Detect which cell encompasses the target text, then output its [x, y] center coordinate. 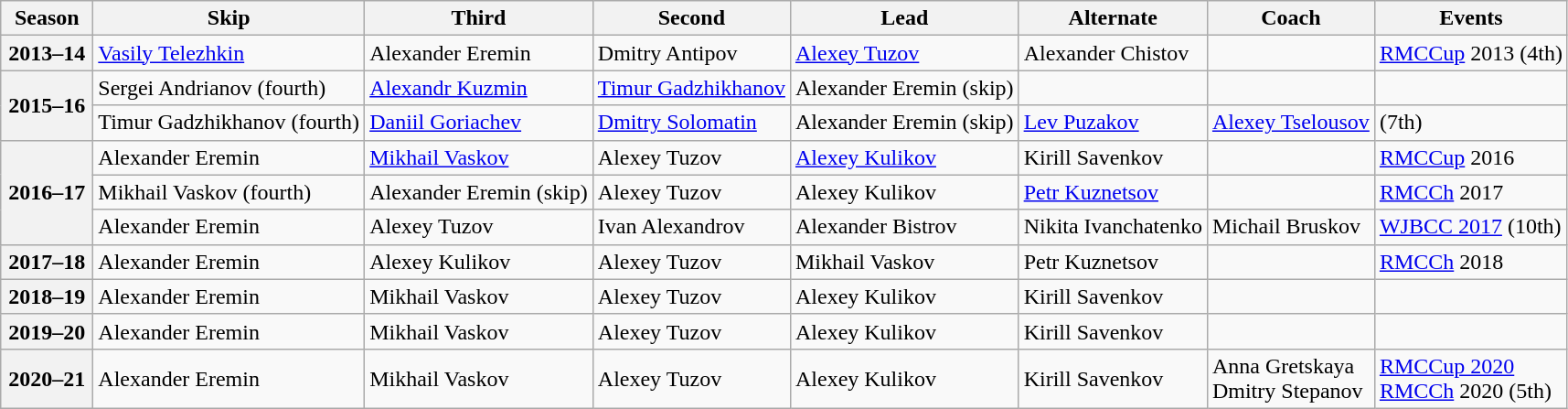
2013–14 [48, 53]
(7th) [1470, 123]
Season [48, 18]
Lev Puzakov [1113, 123]
Skip [229, 18]
Alexander Bistrov [904, 227]
Anna Gretskaya Dmitry Stepanov [1291, 379]
Coach [1291, 18]
Third [479, 18]
2020–21 [48, 379]
Ivan Alexandrov [691, 227]
RMCCh 2018 [1470, 262]
Daniil Goriachev [479, 123]
Vasily Telezhkin [229, 53]
2019–20 [48, 331]
2017–18 [48, 262]
Michail Bruskov [1291, 227]
Dmitry Solomatin [691, 123]
Alexey Tselousov [1291, 123]
Alternate [1113, 18]
Second [691, 18]
Alexander Chistov [1113, 53]
WJBCC 2017 (10th) [1470, 227]
Sergei Andrianov (fourth) [229, 88]
RMCCup 2016 [1470, 157]
Nikita Ivanchatenko [1113, 227]
Lead [904, 18]
Mikhail Vaskov (fourth) [229, 192]
Events [1470, 18]
2015–16 [48, 105]
Alexandr Kuzmin [479, 88]
2016–17 [48, 192]
RMCCh 2017 [1470, 192]
RMCCup 2020 RMCCh 2020 (5th) [1470, 379]
2018–19 [48, 296]
RMCCup 2013 (4th) [1470, 53]
Timur Gadzhikhanov [691, 88]
Timur Gadzhikhanov (fourth) [229, 123]
Dmitry Antipov [691, 53]
